Pinpoint the cell where the given text exists, returning its [X, Y] midpoint coordinate. 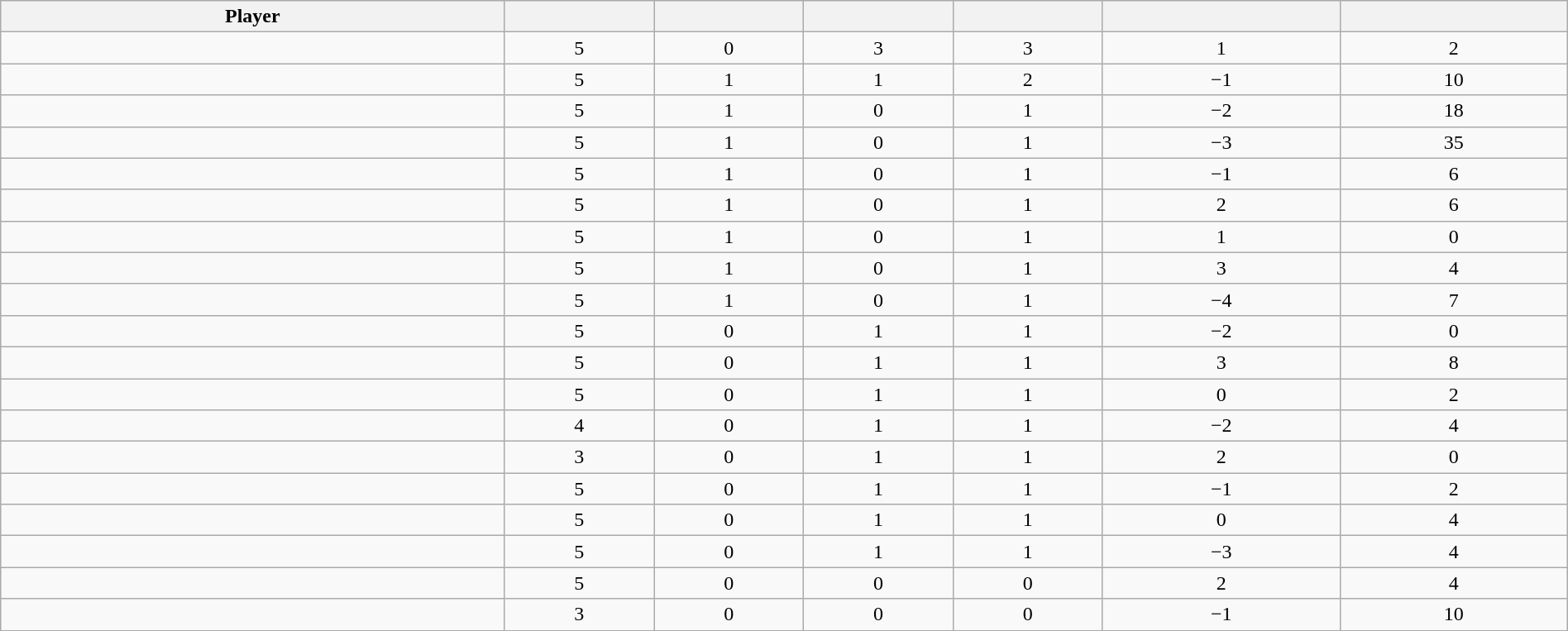
−4 [1221, 299]
Player [253, 17]
18 [1454, 111]
35 [1454, 142]
8 [1454, 362]
7 [1454, 299]
